Detect which cell encompasses the target text, then output its [x, y] center coordinate. 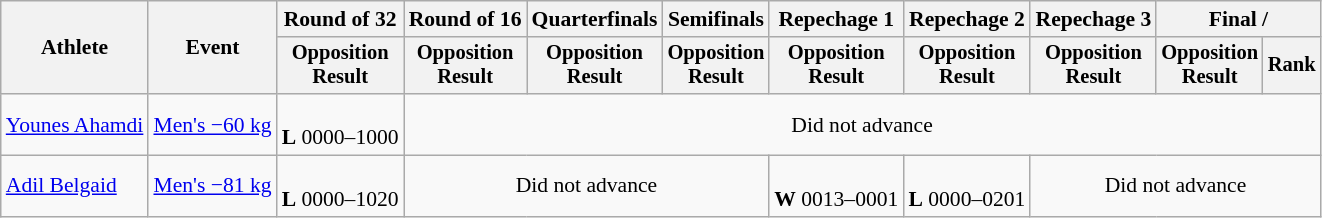
L 0000–0201 [966, 186]
Semifinals [716, 19]
Rank [1292, 66]
Men's −81 kg [212, 186]
Repechage 3 [1093, 19]
Younes Ahamdi [75, 124]
Repechage 1 [836, 19]
Quarterfinals [595, 19]
Adil Belgaid [75, 186]
W 0013–0001 [836, 186]
Round of 32 [340, 19]
Event [212, 48]
Repechage 2 [966, 19]
Round of 16 [466, 19]
L 0000–1000 [340, 124]
L 0000–1020 [340, 186]
Athlete [75, 48]
Final / [1238, 19]
Men's −60 kg [212, 124]
